Scan for the cell matching the given text and deliver its (x, y) coordinate at center. 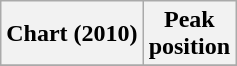
Chart (2010) (72, 34)
Peakposition (189, 34)
